Scan for the cell matching the given text and deliver its (x, y) coordinate at center. 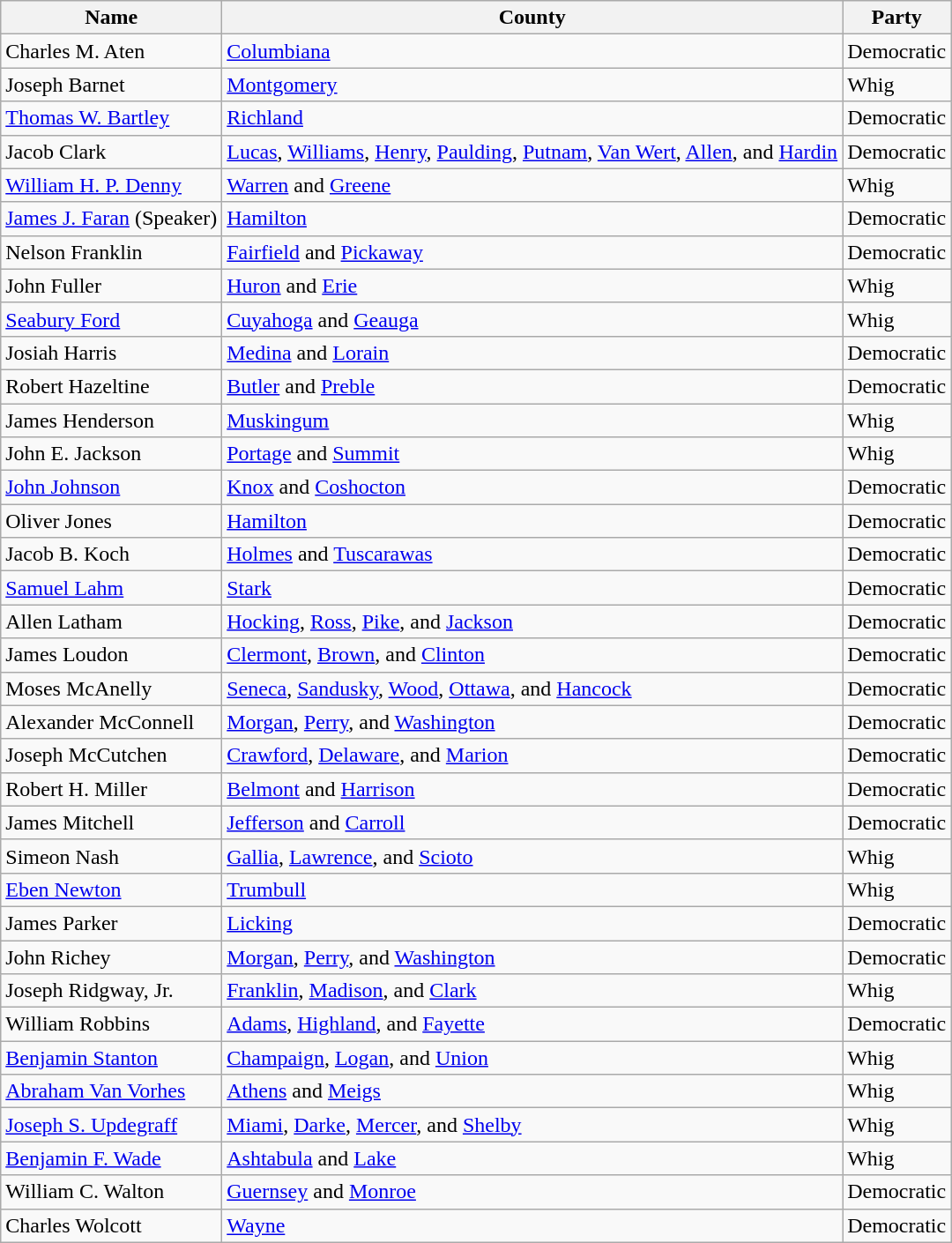
James Henderson (111, 421)
Medina and Lorain (532, 353)
Thomas W. Bartley (111, 118)
Josiah Harris (111, 353)
Athens and Meigs (532, 1091)
Joseph Barnet (111, 85)
Nelson Franklin (111, 252)
Seabury Ford (111, 319)
Charles M. Aten (111, 51)
John Johnson (111, 488)
Jacob B. Koch (111, 555)
James Mitchell (111, 822)
Guernsey and Monroe (532, 1192)
Joseph Ridgway, Jr. (111, 991)
County (532, 18)
Seneca, Sandusky, Wood, Ottawa, and Hancock (532, 688)
Lucas, Williams, Henry, Paulding, Putnam, Van Wert, Allen, and Hardin (532, 152)
Wayne (532, 1225)
Moses McAnelly (111, 688)
Holmes and Tuscarawas (532, 555)
Party (897, 18)
Joseph McCutchen (111, 755)
Benjamin F. Wade (111, 1158)
Allen Latham (111, 621)
Jacob Clark (111, 152)
Miami, Darke, Mercer, and Shelby (532, 1125)
Knox and Coshocton (532, 488)
James Loudon (111, 655)
Muskingum (532, 421)
Hocking, Ross, Pike, and Jackson (532, 621)
John E. Jackson (111, 454)
William C. Walton (111, 1192)
Clermont, Brown, and Clinton (532, 655)
Butler and Preble (532, 386)
Champaign, Logan, and Union (532, 1058)
Robert Hazeltine (111, 386)
Crawford, Delaware, and Marion (532, 755)
John Fuller (111, 286)
Gallia, Lawrence, and Scioto (532, 856)
Adams, Highland, and Fayette (532, 1024)
Charles Wolcott (111, 1225)
Huron and Erie (532, 286)
Simeon Nash (111, 856)
Name (111, 18)
Warren and Greene (532, 185)
William H. P. Denny (111, 185)
Robert H. Miller (111, 789)
Fairfield and Pickaway (532, 252)
Columbiana (532, 51)
Stark (532, 588)
Richland (532, 118)
Portage and Summit (532, 454)
James Parker (111, 923)
Eben Newton (111, 889)
Belmont and Harrison (532, 789)
Licking (532, 923)
Oliver Jones (111, 521)
Montgomery (532, 85)
James J. Faran (Speaker) (111, 219)
Joseph S. Updegraff (111, 1125)
Alexander McConnell (111, 722)
Franklin, Madison, and Clark (532, 991)
Ashtabula and Lake (532, 1158)
Benjamin Stanton (111, 1058)
John Richey (111, 956)
Abraham Van Vorhes (111, 1091)
Cuyahoga and Geauga (532, 319)
Trumbull (532, 889)
Samuel Lahm (111, 588)
Jefferson and Carroll (532, 822)
William Robbins (111, 1024)
